Capture the cell that displays the provided text and extract its (X, Y) central coordinate. 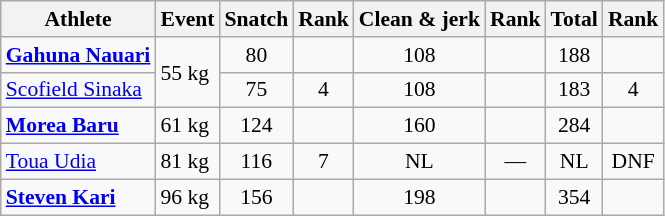
354 (574, 197)
Steven Kari (78, 197)
Athlete (78, 19)
81 kg (187, 162)
80 (257, 55)
284 (574, 126)
Clean & jerk (420, 19)
188 (574, 55)
Morea Baru (78, 126)
124 (257, 126)
— (516, 162)
Snatch (257, 19)
116 (257, 162)
160 (420, 126)
61 kg (187, 126)
Gahuna Nauari (78, 55)
96 kg (187, 197)
Event (187, 19)
Scofield Sinaka (78, 90)
7 (324, 162)
156 (257, 197)
Total (574, 19)
DNF (634, 162)
55 kg (187, 72)
Toua Udia (78, 162)
183 (574, 90)
75 (257, 90)
198 (420, 197)
